Capture the cell that displays the provided text and extract its (x, y) central coordinate. 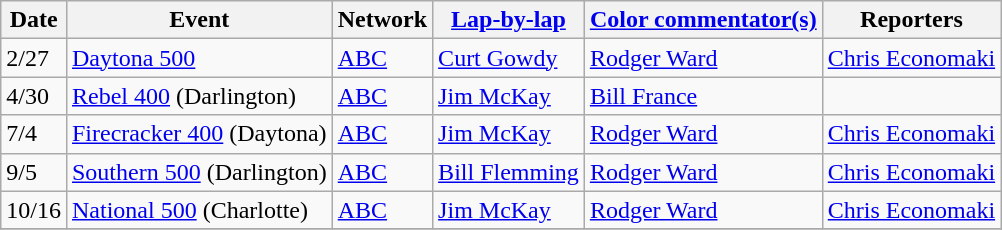
Curt Gowdy (509, 58)
4/30 (34, 96)
10/16 (34, 210)
Network (382, 20)
Bill France (703, 96)
National 500 (Charlotte) (199, 210)
Date (34, 20)
9/5 (34, 172)
Reporters (911, 20)
2/27 (34, 58)
Color commentator(s) (703, 20)
Southern 500 (Darlington) (199, 172)
Lap-by-lap (509, 20)
Firecracker 400 (Daytona) (199, 134)
Daytona 500 (199, 58)
Event (199, 20)
Rebel 400 (Darlington) (199, 96)
7/4 (34, 134)
Bill Flemming (509, 172)
